Return the (x, y) coordinate for the center point of the cell that contains the specified text.  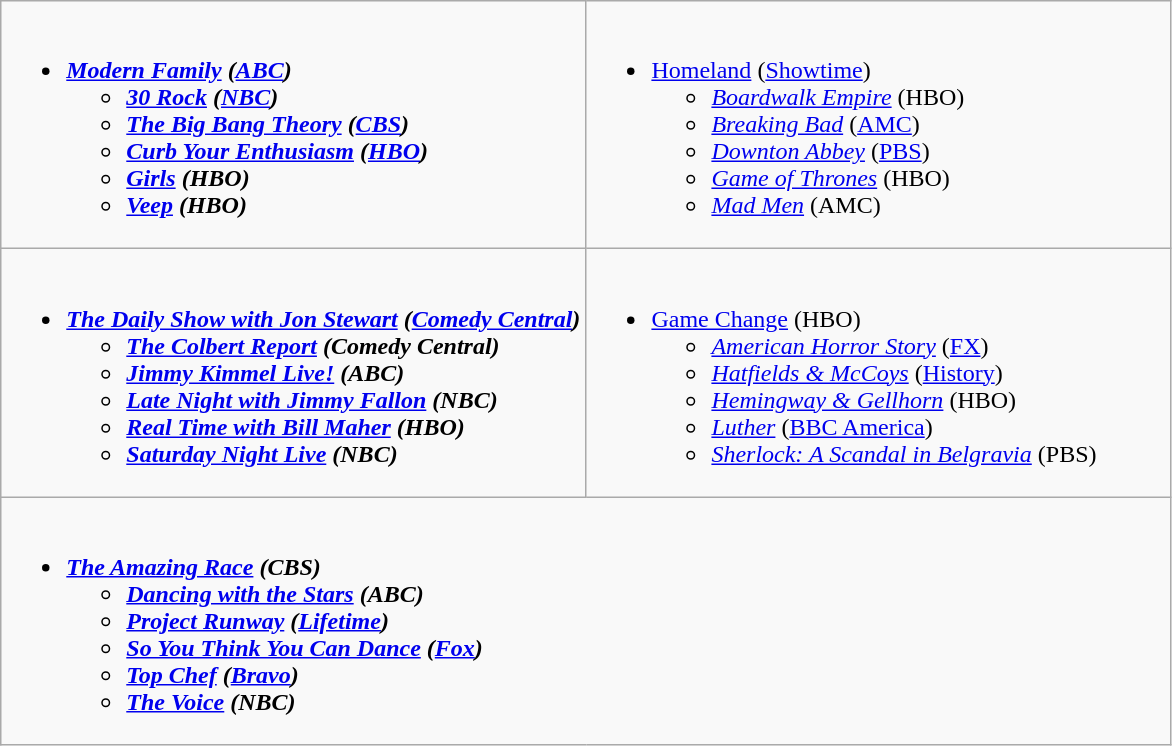
Homeland (Showtime)Boardwalk Empire (HBO)Breaking Bad (AMC)Downton Abbey (PBS)Game of Thrones (HBO)Mad Men (AMC) (878, 125)
Modern Family (ABC)30 Rock (NBC)The Big Bang Theory (CBS)Curb Your Enthusiasm (HBO)Girls (HBO)Veep (HBO) (294, 125)
The Amazing Race (CBS)Dancing with the Stars (ABC)Project Runway (Lifetime)So You Think You Can Dance (Fox)Top Chef (Bravo)The Voice (NBC) (586, 621)
